Find where the given text appears and provide that cell's center as (X, Y) coordinate. 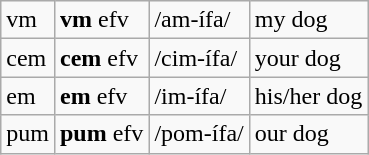
/am-ífa/ (199, 20)
my dog (308, 20)
/cim-ífa/ (199, 58)
pum efv (101, 134)
/pom-ífa/ (199, 134)
vm (28, 20)
vm efv (101, 20)
our dog (308, 134)
your dog (308, 58)
/im-ífa/ (199, 96)
em (28, 96)
cem (28, 58)
his/her dog (308, 96)
cem efv (101, 58)
pum (28, 134)
em efv (101, 96)
